Extract the (x, y) coordinate from the center of the cell holding the provided text.  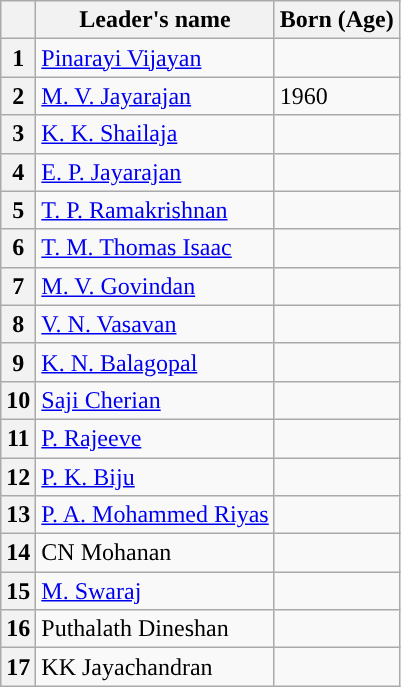
Leader's name (155, 20)
M. Swaraj (155, 591)
7 (18, 286)
P. A. Mohammed Riyas (155, 515)
V. N. Vasavan (155, 324)
10 (18, 400)
8 (18, 324)
13 (18, 515)
Puthalath Dineshan (155, 629)
T. P. Ramakrishnan (155, 210)
Saji Cherian (155, 400)
4 (18, 172)
P. Rajeeve (155, 438)
E. P. Jayarajan (155, 172)
5 (18, 210)
17 (18, 667)
12 (18, 477)
3 (18, 134)
14 (18, 553)
11 (18, 438)
CN Mohanan (155, 553)
M. V. Jayarajan (155, 96)
M. V. Govindan (155, 286)
1960 (336, 96)
T. M. Thomas Isaac (155, 248)
P. K. Biju (155, 477)
6 (18, 248)
9 (18, 362)
2 (18, 96)
15 (18, 591)
Born (Age) (336, 20)
K. K. Shailaja (155, 134)
K. N. Balagopal (155, 362)
1 (18, 58)
Pinarayi Vijayan (155, 58)
16 (18, 629)
KK Jayachandran (155, 667)
